Return the [X, Y] coordinate for the center point of the cell that contains the specified text.  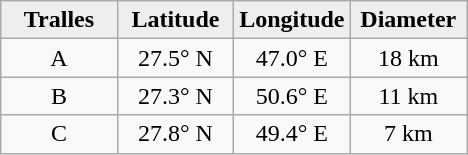
Diameter [408, 20]
49.4° E [292, 134]
Tralles [59, 20]
50.6° E [292, 96]
47.0° E [292, 58]
7 km [408, 134]
Longitude [292, 20]
B [59, 96]
18 km [408, 58]
27.3° N [175, 96]
C [59, 134]
Latitude [175, 20]
27.8° N [175, 134]
27.5° N [175, 58]
A [59, 58]
11 km [408, 96]
